Determine the [X, Y] coordinate at the center of the cell enclosing the given text.  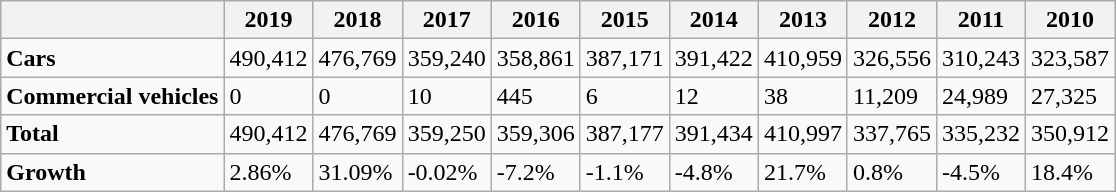
11,209 [892, 96]
-1.1% [624, 172]
38 [802, 96]
2014 [714, 20]
2013 [802, 20]
2012 [892, 20]
Growth [112, 172]
12 [714, 96]
323,587 [1070, 58]
387,177 [624, 134]
-7.2% [536, 172]
Commercial vehicles [112, 96]
326,556 [892, 58]
350,912 [1070, 134]
2015 [624, 20]
337,765 [892, 134]
18.4% [1070, 172]
410,959 [802, 58]
2011 [980, 20]
2018 [358, 20]
Total [112, 134]
-4.5% [980, 172]
310,243 [980, 58]
445 [536, 96]
2017 [446, 20]
391,422 [714, 58]
10 [446, 96]
31.09% [358, 172]
-0.02% [446, 172]
Cars [112, 58]
358,861 [536, 58]
2016 [536, 20]
6 [624, 96]
2019 [268, 20]
24,989 [980, 96]
27,325 [1070, 96]
387,171 [624, 58]
-4.8% [714, 172]
410,997 [802, 134]
359,240 [446, 58]
0.8% [892, 172]
391,434 [714, 134]
335,232 [980, 134]
2.86% [268, 172]
21.7% [802, 172]
359,250 [446, 134]
359,306 [536, 134]
2010 [1070, 20]
